Determine the (X, Y) coordinate at the center of the cell enclosing the given text.  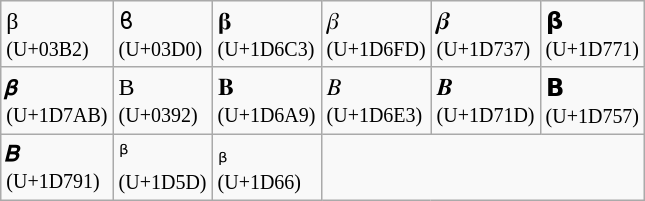
𝝗(U+1D757) (592, 100)
β(U+03B2) (57, 34)
𝛃(U+1D6C3) (266, 34)
𝜷(U+1D737) (486, 34)
𝜝(U+1D71D) (486, 100)
𝚩(U+1D6A9) (266, 100)
Β(U+0392) (162, 100)
𝛣(U+1D6E3) (376, 100)
ϐ(U+03D0) (162, 34)
𝞫(U+1D7AB) (57, 100)
ᵝ(U+1D5D) (162, 168)
𝛽(U+1D6FD) (376, 34)
ᵦ(U+1D66) (266, 168)
𝝱(U+1D771) (592, 34)
𝞑(U+1D791) (57, 168)
